For the text-containing cell, return its midpoint in (x, y) coordinate format. 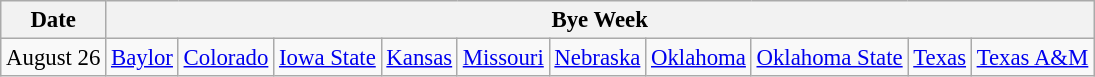
August 26 (54, 58)
Colorado (226, 58)
Iowa State (328, 58)
Nebraska (598, 58)
Bye Week (600, 20)
Oklahoma (698, 58)
Missouri (503, 58)
Baylor (142, 58)
Texas (940, 58)
Texas A&M (1032, 58)
Date (54, 20)
Kansas (419, 58)
Oklahoma State (830, 58)
